Determine the [X, Y] coordinate at the center of the cell enclosing the given text.  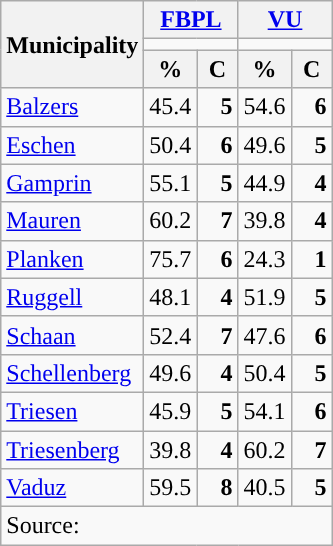
Triesenberg [72, 449]
45.4 [170, 107]
Municipality [72, 44]
75.7 [170, 259]
48.1 [170, 297]
55.1 [170, 183]
40.5 [264, 488]
24.3 [264, 259]
FBPL [191, 20]
51.9 [264, 297]
47.6 [264, 335]
Gamprin [72, 183]
8 [218, 488]
1 [312, 259]
Ruggell [72, 297]
54.6 [264, 107]
54.1 [264, 411]
52.4 [170, 335]
Eschen [72, 145]
Mauren [72, 221]
Schaan [72, 335]
45.9 [170, 411]
VU [285, 20]
Triesen [72, 411]
44.9 [264, 183]
Schellenberg [72, 373]
Source: [166, 526]
Planken [72, 259]
Balzers [72, 107]
59.5 [170, 488]
Vaduz [72, 488]
